Determine the [x, y] coordinate at the center of the cell enclosing the given text.  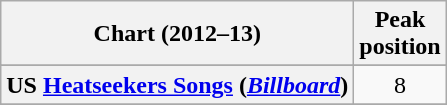
8 [400, 85]
Chart (2012–13) [178, 34]
US Heatseekers Songs (Billboard) [178, 85]
Peakposition [400, 34]
